Locate the cell with the specified text and output its (X, Y) center coordinate. 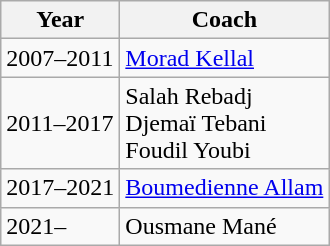
Morad Kellal (224, 58)
2021– (60, 226)
2011–2017 (60, 123)
Year (60, 20)
Ousmane Mané (224, 226)
2007–2011 (60, 58)
Salah Rebadj Djemaï Tebani Foudil Youbi (224, 123)
Boumedienne Allam (224, 188)
2017–2021 (60, 188)
Coach (224, 20)
